Output the (x, y) coordinate of the center of the cell containing the given text.  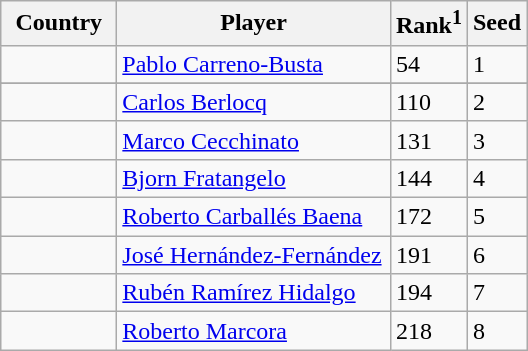
Carlos Berlocq (254, 102)
5 (496, 217)
Roberto Carballés Baena (254, 217)
Bjorn Fratangelo (254, 178)
Rubén Ramírez Hidalgo (254, 293)
110 (428, 102)
8 (496, 331)
José Hernández-Fernández (254, 255)
191 (428, 255)
2 (496, 102)
Player (254, 24)
194 (428, 293)
6 (496, 255)
3 (496, 140)
144 (428, 178)
218 (428, 331)
Pablo Carreno-Busta (254, 64)
4 (496, 178)
131 (428, 140)
54 (428, 64)
7 (496, 293)
172 (428, 217)
Roberto Marcora (254, 331)
Country (59, 24)
Marco Cecchinato (254, 140)
1 (496, 64)
Seed (496, 24)
Rank1 (428, 24)
